Provide the [X, Y] coordinate of the cell's center where the given text is located.  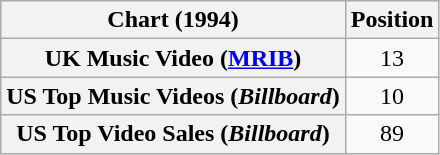
Position [392, 20]
13 [392, 58]
Chart (1994) [173, 20]
UK Music Video (MRIB) [173, 58]
US Top Music Videos (Billboard) [173, 96]
10 [392, 96]
89 [392, 134]
US Top Video Sales (Billboard) [173, 134]
